Extract the [x, y] coordinate from the center of the cell holding the provided text.  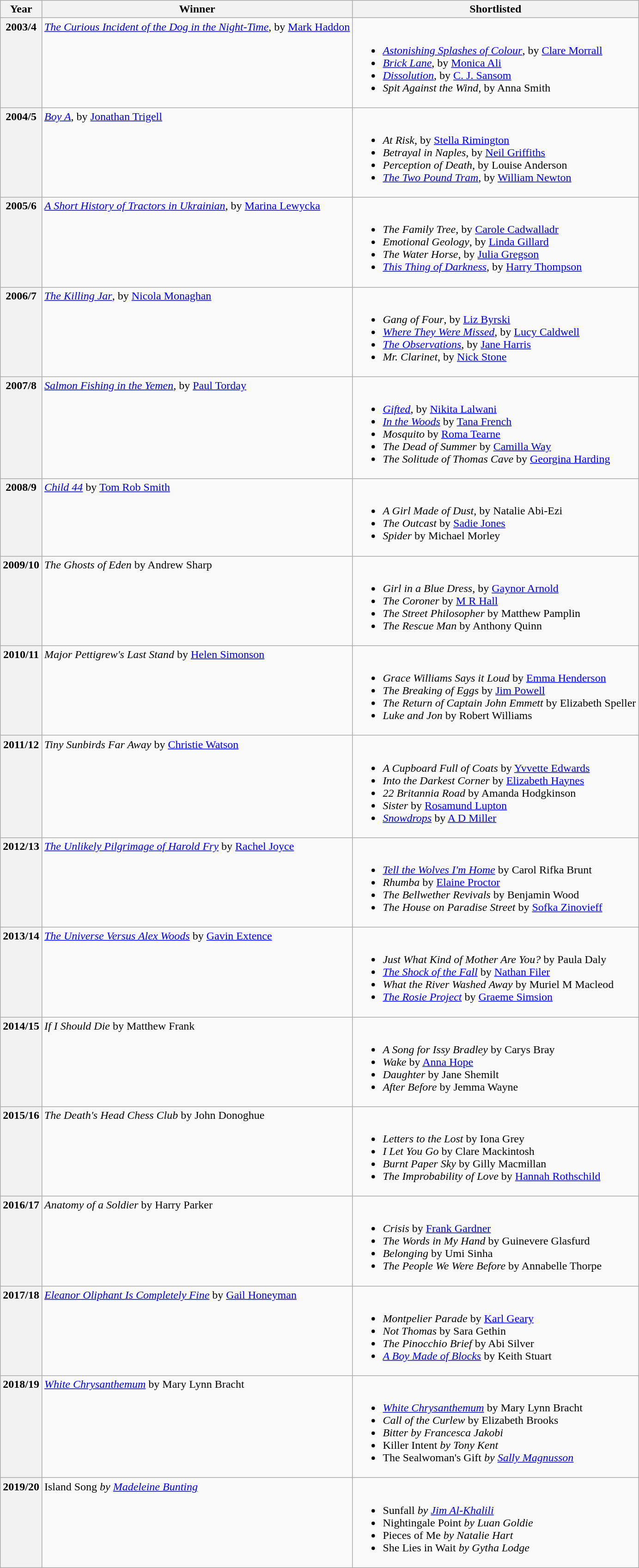
Gang of Four, by Liz ByrskiWhere They Were Missed, by Lucy CaldwellThe Observations, by Jane HarrisMr. Clarinet, by Nick Stone [495, 332]
Montpelier Parade by Karl GearyNot Thomas by Sara GethinThe Pinocchio Brief by Abi SilverA Boy Made of Blocks by Keith Stuart [495, 1331]
2013/14 [21, 972]
Winner [197, 9]
Major Pettigrew's Last Stand by Helen Simonson [197, 690]
Astonishing Splashes of Colour, by Clare MorrallBrick Lane, by Monica AliDissolution, by C. J. SansomSpit Against the Wind, by Anna Smith [495, 63]
2016/17 [21, 1241]
2014/15 [21, 1062]
Child 44 by Tom Rob Smith [197, 518]
Shortlisted [495, 9]
The Killing Jar, by Nicola Monaghan [197, 332]
Eleanor Oliphant Is Completely Fine by Gail Honeyman [197, 1331]
A Song for Issy Bradley by Carys BrayWake by Anna HopeDaughter by Jane ShemiltAfter Before by Jemma Wayne [495, 1062]
If I Should Die by Matthew Frank [197, 1062]
The Ghosts of Eden by Andrew Sharp [197, 601]
The Curious Incident of the Dog in the Night-Time, by Mark Haddon [197, 63]
Salmon Fishing in the Yemen, by Paul Torday [197, 428]
A Short History of Tractors in Ukrainian, by Marina Lewycka [197, 242]
2015/16 [21, 1152]
Anatomy of a Soldier by Harry Parker [197, 1241]
Tiny Sunbirds Far Away by Christie Watson [197, 787]
Year [21, 9]
The Death's Head Chess Club by John Donoghue [197, 1152]
2004/5 [21, 153]
2019/20 [21, 1523]
2010/11 [21, 690]
Letters to the Lost by Iona GreyI Let You Go by Clare MackintoshBurnt Paper Sky by Gilly MacmillanThe Improbability of Love by Hannah Rothschild [495, 1152]
2009/10 [21, 601]
At Risk, by Stella Rimington Betrayal in Naples, by Neil GriffithsPerception of Death, by Louise AndersonThe Two Pound Tram, by William Newton [495, 153]
2008/9 [21, 518]
The Universe Versus Alex Woods by Gavin Extence [197, 972]
White Chrysanthemum by Mary Lynn Bracht [197, 1427]
A Girl Made of Dust, by Natalie Abi-EziThe Outcast by Sadie JonesSpider by Michael Morley [495, 518]
Crisis by Frank GardnerThe Words in My Hand by Guinevere GlasfurdBelonging by Umi SinhaThe People We Were Before by Annabelle Thorpe [495, 1241]
2006/7 [21, 332]
2005/6 [21, 242]
2003/4 [21, 63]
2011/12 [21, 787]
2018/19 [21, 1427]
2012/13 [21, 882]
2017/18 [21, 1331]
Girl in a Blue Dress, by Gaynor ArnoldThe Coroner by M R HallThe Street Philosopher by Matthew PamplinThe Rescue Man by Anthony Quinn [495, 601]
2007/8 [21, 428]
The Family Tree, by Carole Cadwalladr Emotional Geology, by Linda GillardThe Water Horse, by Julia GregsonThis Thing of Darkness, by Harry Thompson [495, 242]
Boy A, by Jonathan Trigell [197, 153]
Sunfall by Jim Al-KhaliliNightingale Point by Luan GoldiePieces of Me by Natalie HartShe Lies in Wait by Gytha Lodge [495, 1523]
Island Song by Madeleine Bunting [197, 1523]
The Unlikely Pilgrimage of Harold Fry by Rachel Joyce [197, 882]
